Detect which cell encompasses the target text, then output its [x, y] center coordinate. 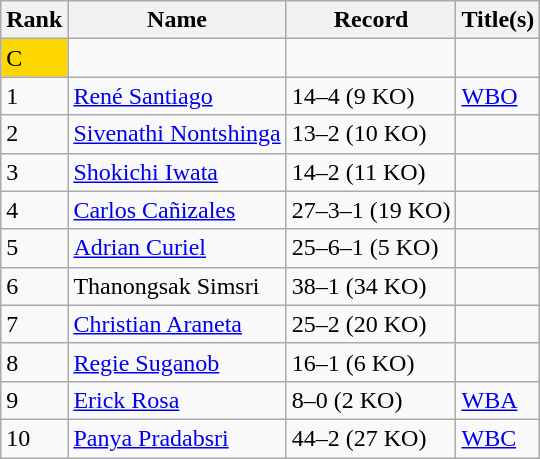
René Santiago [177, 96]
Panya Pradabsri [177, 438]
2 [34, 134]
5 [34, 248]
6 [34, 286]
44–2 (27 KO) [371, 438]
25–6–1 (5 KO) [371, 248]
10 [34, 438]
25–2 (20 KO) [371, 324]
14–2 (11 KO) [371, 172]
Carlos Cañizales [177, 210]
Christian Araneta [177, 324]
8–0 (2 KO) [371, 400]
Thanongsak Simsri [177, 286]
Record [371, 20]
Adrian Curiel [177, 248]
Erick Rosa [177, 400]
9 [34, 400]
8 [34, 362]
38–1 (34 KO) [371, 286]
WBA [498, 400]
Name [177, 20]
WBO [498, 96]
3 [34, 172]
4 [34, 210]
Title(s) [498, 20]
WBC [498, 438]
16–1 (6 KO) [371, 362]
7 [34, 324]
1 [34, 96]
C [34, 58]
13–2 (10 KO) [371, 134]
Shokichi Iwata [177, 172]
Regie Suganob [177, 362]
Rank [34, 20]
27–3–1 (19 KO) [371, 210]
Sivenathi Nontshinga [177, 134]
14–4 (9 KO) [371, 96]
